Find where the given text appears and provide that cell's center as [X, Y] coordinate. 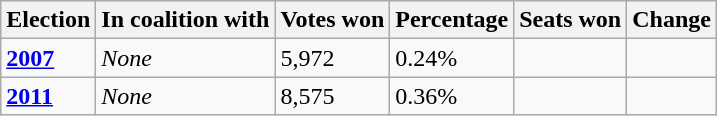
8,575 [332, 96]
0.36% [452, 96]
2007 [48, 58]
In coalition with [186, 20]
5,972 [332, 58]
Percentage [452, 20]
0.24% [452, 58]
Change [672, 20]
Votes won [332, 20]
Election [48, 20]
2011 [48, 96]
Seats won [570, 20]
